Scan for the cell matching the given text and deliver its [x, y] coordinate at center. 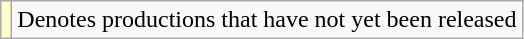
Denotes productions that have not yet been released [267, 20]
